Determine the (X, Y) coordinate at the center of the cell enclosing the given text.  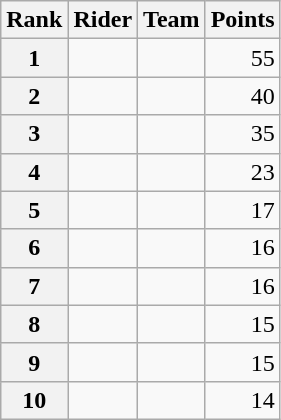
Points (242, 20)
9 (34, 362)
14 (242, 400)
Rank (34, 20)
8 (34, 324)
5 (34, 210)
6 (34, 248)
23 (242, 172)
40 (242, 96)
17 (242, 210)
Team (172, 20)
Rider (103, 20)
35 (242, 134)
10 (34, 400)
1 (34, 58)
3 (34, 134)
7 (34, 286)
2 (34, 96)
55 (242, 58)
4 (34, 172)
